Output the (X, Y) coordinate of the center of the cell containing the given text.  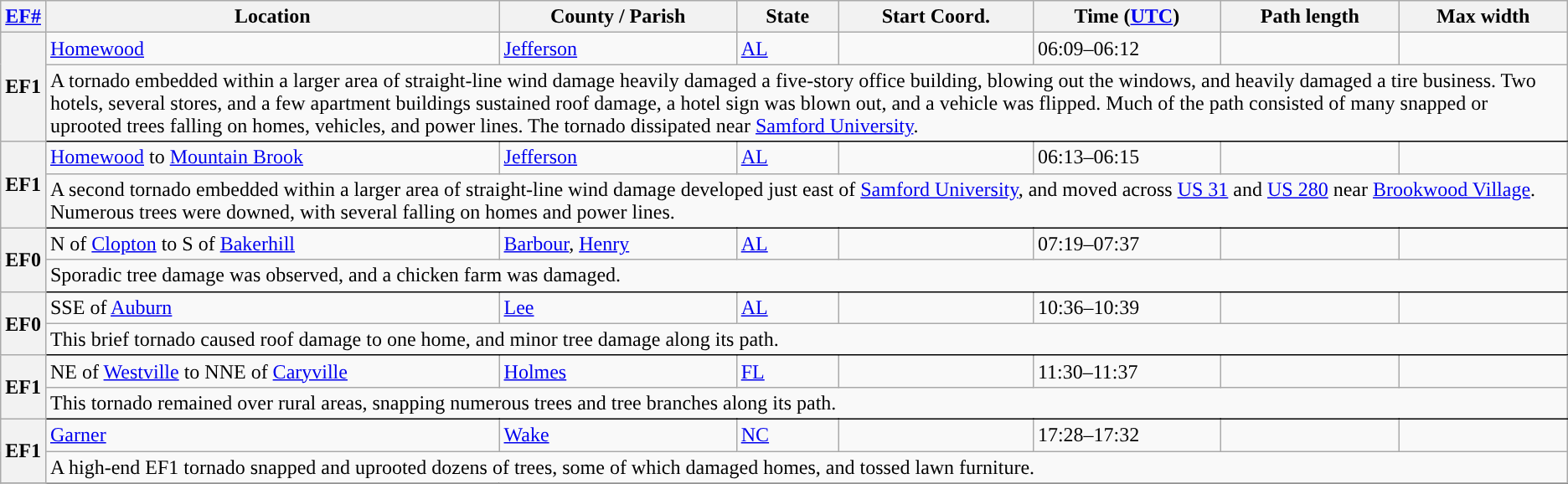
Time (UTC) (1127, 17)
10:36–10:39 (1127, 307)
EF# (23, 17)
07:19–07:37 (1127, 244)
A high-end EF1 tornado snapped and uprooted dozens of trees, some of which damaged homes, and tossed lawn furniture. (806, 466)
17:28–17:32 (1127, 435)
Homewood (272, 49)
Garner (272, 435)
N of Clopton to S of Bakerhill (272, 244)
Homewood to Mountain Brook (272, 157)
Sporadic tree damage was observed, and a chicken farm was damaged. (806, 275)
06:09–06:12 (1127, 49)
NC (787, 435)
SSE of Auburn (272, 307)
06:13–06:15 (1127, 157)
This brief tornado caused roof damage to one home, and minor tree damage along its path. (806, 339)
Wake (618, 435)
11:30–11:37 (1127, 371)
Lee (618, 307)
NE of Westville to NNE of Caryville (272, 371)
This tornado remained over rural areas, snapping numerous trees and tree branches along its path. (806, 403)
Max width (1483, 17)
County / Parish (618, 17)
Location (272, 17)
Barbour, Henry (618, 244)
Holmes (618, 371)
Path length (1310, 17)
FL (787, 371)
Start Coord. (936, 17)
State (787, 17)
